Locate the cell with the specified text and output its [X, Y] center coordinate. 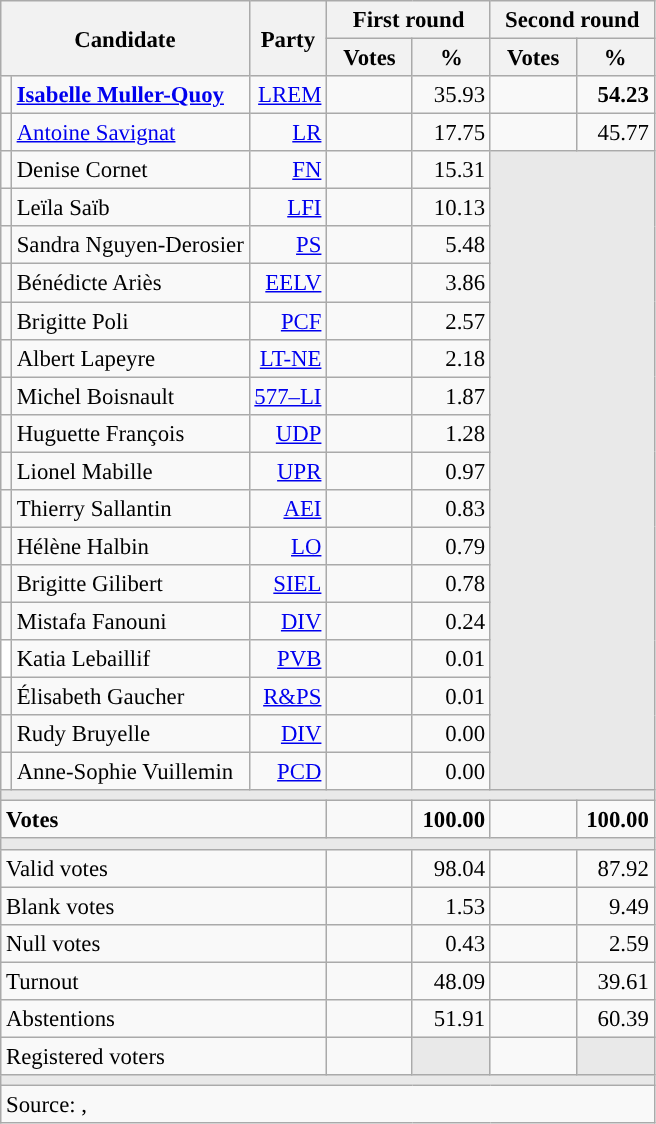
Mistafa Fanouni [130, 621]
Null votes [164, 943]
3.86 [451, 283]
Isabelle Muller-Quoy [130, 95]
Thierry Sallantin [130, 509]
PVB [288, 659]
Élisabeth Gaucher [130, 697]
2.57 [451, 321]
Candidate [125, 38]
2.18 [451, 358]
35.93 [451, 95]
45.77 [615, 133]
UPR [288, 471]
98.04 [451, 868]
PCD [288, 772]
Huguette François [130, 433]
Brigitte Poli [130, 321]
Rudy Bruyelle [130, 734]
Leïla Saïb [130, 208]
Denise Cornet [130, 170]
51.91 [451, 1019]
LT-NE [288, 358]
LO [288, 546]
EELV [288, 283]
Registered voters [164, 1056]
5.48 [451, 245]
48.09 [451, 981]
Michel Boisnault [130, 396]
AEI [288, 509]
1.87 [451, 396]
Source: , [328, 1104]
0.24 [451, 621]
2.59 [615, 943]
0.83 [451, 509]
Turnout [164, 981]
Party [288, 38]
87.92 [615, 868]
Abstentions [164, 1019]
60.39 [615, 1019]
Katia Lebaillif [130, 659]
1.28 [451, 433]
R&PS [288, 697]
0.97 [451, 471]
Albert Lapeyre [130, 358]
0.43 [451, 943]
54.23 [615, 95]
Blank votes [164, 906]
10.13 [451, 208]
1.53 [451, 906]
Second round [572, 20]
Sandra Nguyen-Derosier [130, 245]
PCF [288, 321]
First round [409, 20]
Brigitte Gilibert [130, 584]
39.61 [615, 981]
FN [288, 170]
17.75 [451, 133]
Antoine Savignat [130, 133]
Hélène Halbin [130, 546]
LFI [288, 208]
PS [288, 245]
0.79 [451, 546]
Anne-Sophie Vuillemin [130, 772]
Lionel Mabille [130, 471]
Bénédicte Ariès [130, 283]
577–LI [288, 396]
SIEL [288, 584]
15.31 [451, 170]
UDP [288, 433]
LREM [288, 95]
0.78 [451, 584]
Valid votes [164, 868]
LR [288, 133]
9.49 [615, 906]
